Find where the given text appears and provide that cell's center as (X, Y) coordinate. 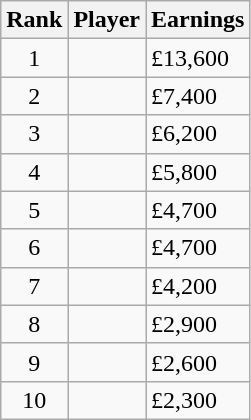
Rank (34, 20)
£4,200 (198, 286)
4 (34, 172)
£7,400 (198, 96)
10 (34, 400)
2 (34, 96)
1 (34, 58)
£6,200 (198, 134)
£2,900 (198, 324)
Player (107, 20)
£13,600 (198, 58)
6 (34, 248)
3 (34, 134)
£2,600 (198, 362)
£2,300 (198, 400)
Earnings (198, 20)
£5,800 (198, 172)
9 (34, 362)
8 (34, 324)
7 (34, 286)
5 (34, 210)
